Extract the (X, Y) coordinate from the center of the cell holding the provided text.  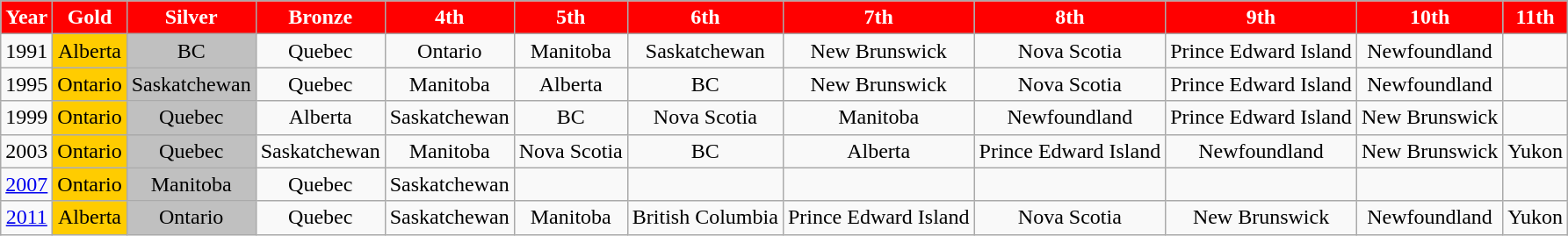
Gold (90, 18)
4th (450, 18)
9th (1261, 18)
Year (26, 18)
7th (878, 18)
2011 (26, 218)
British Columbia (705, 218)
1991 (26, 51)
1999 (26, 118)
5th (571, 18)
Bronze (320, 18)
8th (1070, 18)
2003 (26, 151)
10th (1429, 18)
2007 (26, 184)
11th (1535, 18)
Silver (191, 18)
1995 (26, 84)
6th (705, 18)
